Detect which cell encompasses the target text, then output its [x, y] center coordinate. 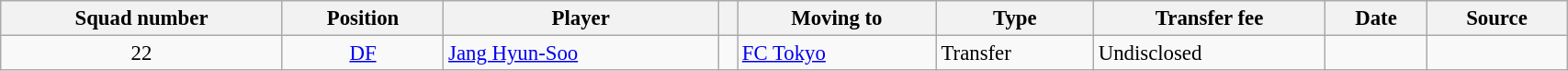
22 [141, 53]
Position [363, 18]
DF [363, 53]
Source [1496, 18]
Squad number [141, 18]
Type [1014, 18]
Undisclosed [1209, 53]
Moving to [838, 18]
Date [1376, 18]
Player [581, 18]
Transfer [1014, 53]
Jang Hyun-Soo [581, 53]
FC Tokyo [838, 53]
Transfer fee [1209, 18]
